Capture the cell that displays the provided text and extract its (x, y) central coordinate. 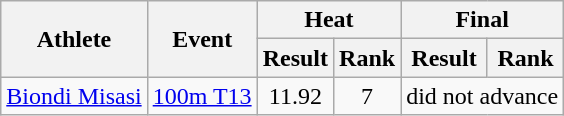
Biondi Misasi (74, 96)
Final (482, 20)
11.92 (295, 96)
100m T13 (202, 96)
did not advance (482, 96)
Heat (329, 20)
Event (202, 39)
Athlete (74, 39)
7 (368, 96)
